Extract the [x, y] coordinate from the center of the cell holding the provided text.  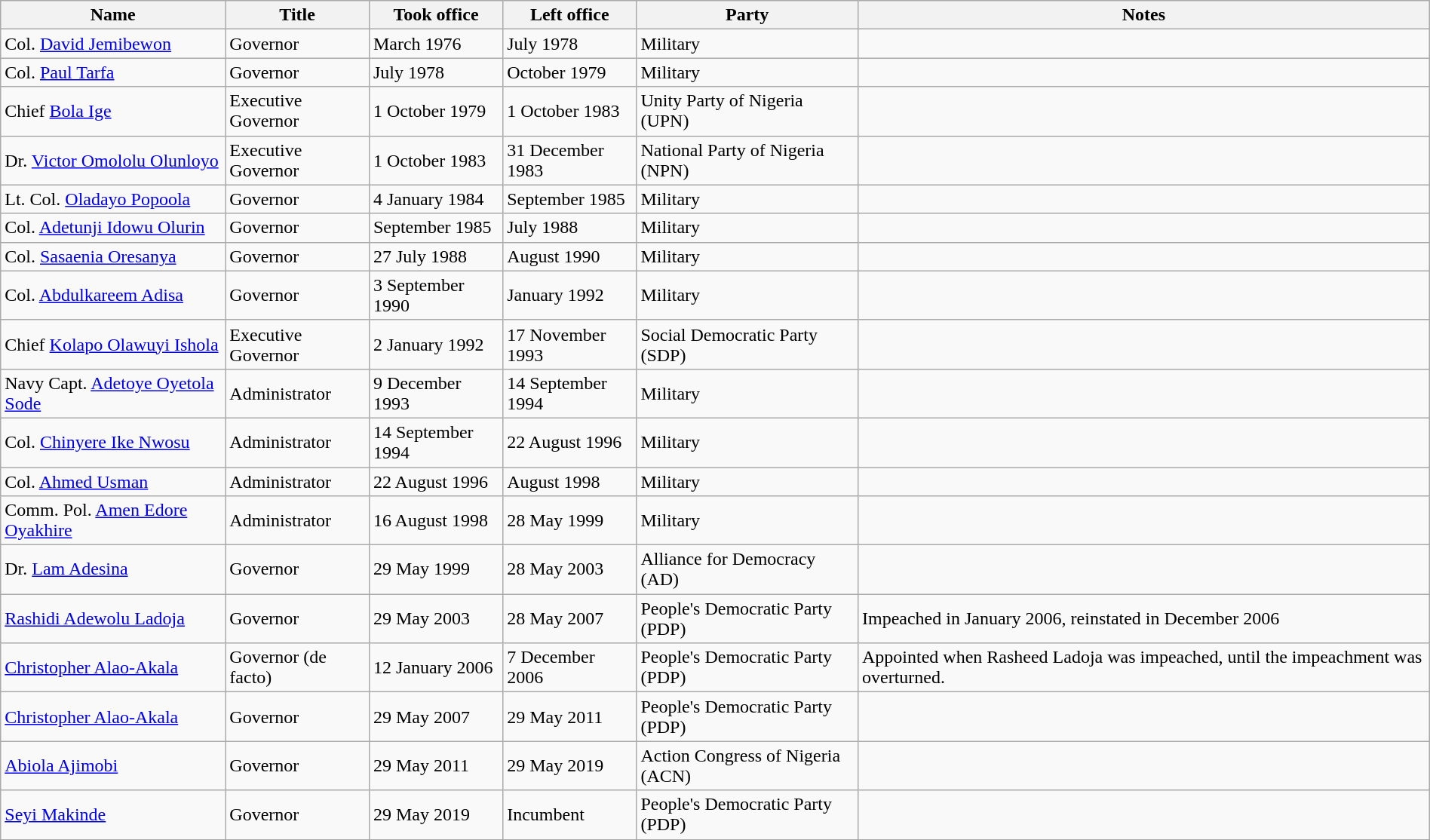
7 December 2006 [570, 668]
Action Congress of Nigeria (ACN) [747, 766]
Impeached in January 2006, reinstated in December 2006 [1143, 618]
August 1998 [570, 482]
28 May 2007 [570, 618]
31 December 1983 [570, 160]
Name [113, 15]
29 May 2007 [436, 716]
August 1990 [570, 256]
Comm. Pol. Amen Edore Oyakhire [113, 520]
Took office [436, 15]
October 1979 [570, 72]
Incumbent [570, 814]
January 1992 [570, 296]
Navy Capt. Adetoye Oyetola Sode [113, 394]
Col. David Jemibewon [113, 44]
Chief Kolapo Olawuyi Ishola [113, 344]
Alliance for Democracy (AD) [747, 570]
Seyi Makinde [113, 814]
29 May 1999 [436, 570]
Party [747, 15]
Col. Abdulkareem Adisa [113, 296]
27 July 1988 [436, 256]
Chief Bola Ige [113, 112]
Left office [570, 15]
12 January 2006 [436, 668]
1 October 1979 [436, 112]
Notes [1143, 15]
Col. Ahmed Usman [113, 482]
July 1988 [570, 228]
Col. Sasaenia Oresanya [113, 256]
28 May 2003 [570, 570]
Rashidi Adewolu Ladoja [113, 618]
March 1976 [436, 44]
Appointed when Rasheed Ladoja was impeached, until the impeachment was overturned. [1143, 668]
Dr. Victor Omololu Olunloyo [113, 160]
Governor (de facto) [297, 668]
Col. Paul Tarfa [113, 72]
16 August 1998 [436, 520]
3 September 1990 [436, 296]
Dr. Lam Adesina [113, 570]
9 December 1993 [436, 394]
29 May 2003 [436, 618]
Col. Chinyere Ike Nwosu [113, 442]
Title [297, 15]
Col. Adetunji Idowu Olurin [113, 228]
Social Democratic Party (SDP) [747, 344]
National Party of Nigeria (NPN) [747, 160]
Unity Party of Nigeria (UPN) [747, 112]
Lt. Col. Oladayo Popoola [113, 199]
2 January 1992 [436, 344]
4 January 1984 [436, 199]
17 November 1993 [570, 344]
28 May 1999 [570, 520]
Abiola Ajimobi [113, 766]
